Scan for the cell matching the given text and deliver its (X, Y) coordinate at center. 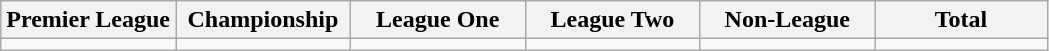
Non-League (788, 20)
Premier League (88, 20)
League One (438, 20)
League Two (612, 20)
Total (962, 20)
Championship (264, 20)
